Extract the (x, y) coordinate from the center of the cell holding the provided text.  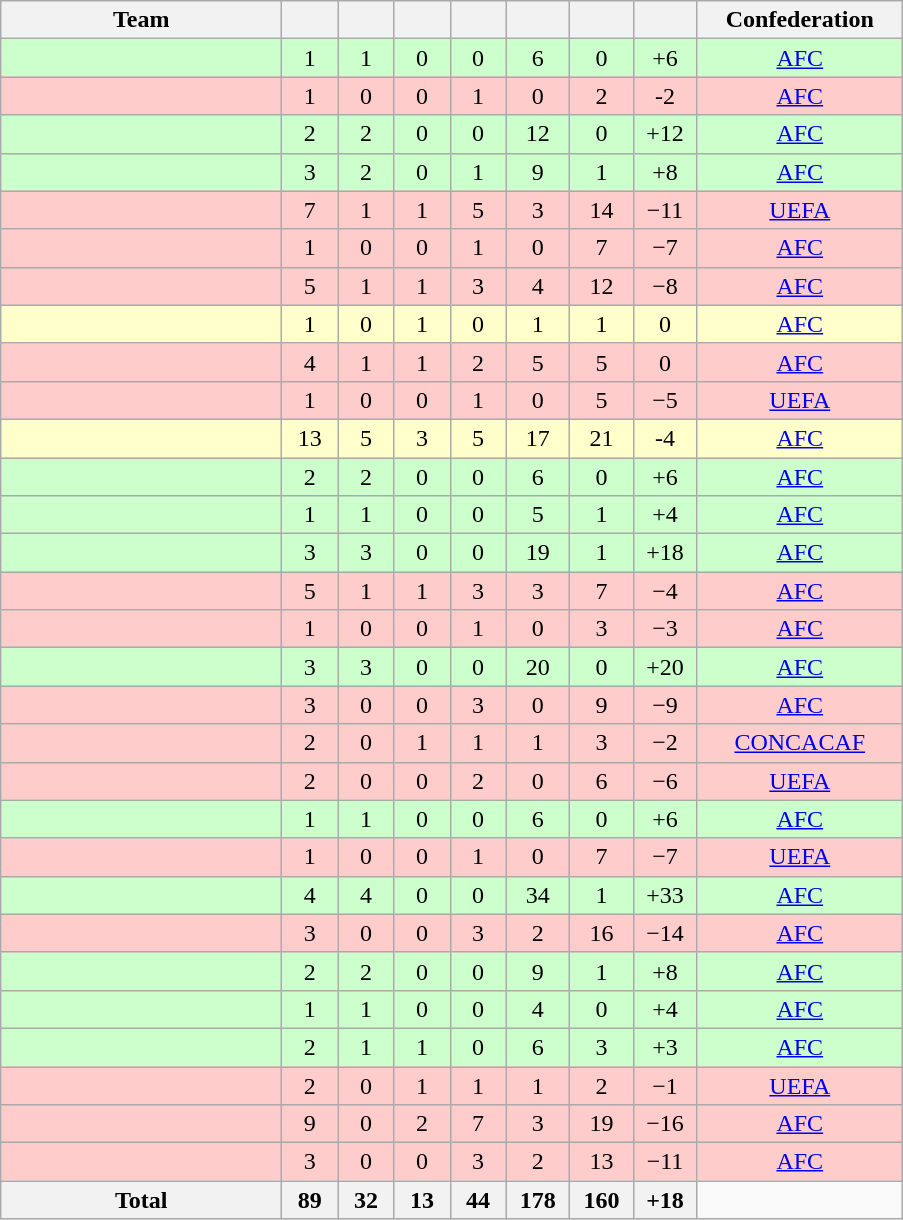
17 (538, 438)
−6 (665, 781)
178 (538, 1200)
20 (538, 667)
32 (366, 1200)
−16 (665, 1124)
160 (602, 1200)
−8 (665, 286)
89 (310, 1200)
14 (602, 210)
−2 (665, 743)
21 (602, 438)
−5 (665, 400)
−3 (665, 629)
44 (478, 1200)
34 (538, 895)
−9 (665, 705)
+12 (665, 134)
Team (142, 20)
+33 (665, 895)
+20 (665, 667)
−14 (665, 933)
16 (602, 933)
−1 (665, 1085)
-4 (665, 438)
CONCACAF (800, 743)
Total (142, 1200)
-2 (665, 96)
Confederation (800, 20)
−4 (665, 591)
+3 (665, 1047)
